Search for the cell housing the specified text and yield its [X, Y] center coordinate. 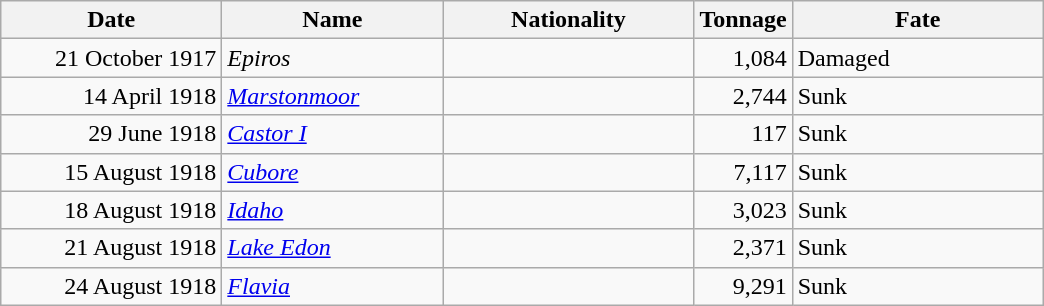
Castor I [332, 134]
Damaged [918, 58]
3,023 [743, 210]
15 August 1918 [112, 172]
9,291 [743, 286]
29 June 1918 [112, 134]
Date [112, 20]
Idaho [332, 210]
Marstonmoor [332, 96]
Epiros [332, 58]
7,117 [743, 172]
21 August 1918 [112, 248]
2,371 [743, 248]
117 [743, 134]
2,744 [743, 96]
Nationality [568, 20]
Lake Edon [332, 248]
Name [332, 20]
Fate [918, 20]
24 August 1918 [112, 286]
21 October 1917 [112, 58]
18 August 1918 [112, 210]
Cubore [332, 172]
1,084 [743, 58]
14 April 1918 [112, 96]
Tonnage [743, 20]
Flavia [332, 286]
